Pinpoint the cell where the given text exists, returning its [X, Y] midpoint coordinate. 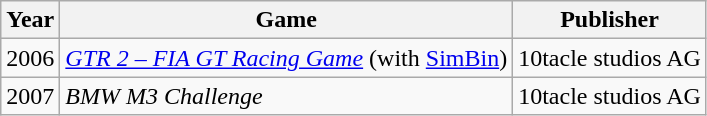
2006 [30, 58]
BMW M3 Challenge [286, 96]
Publisher [610, 20]
2007 [30, 96]
GTR 2 – FIA GT Racing Game (with SimBin) [286, 58]
Game [286, 20]
Year [30, 20]
